From the cell containing the given text, extract its center point as [X, Y] coordinate. 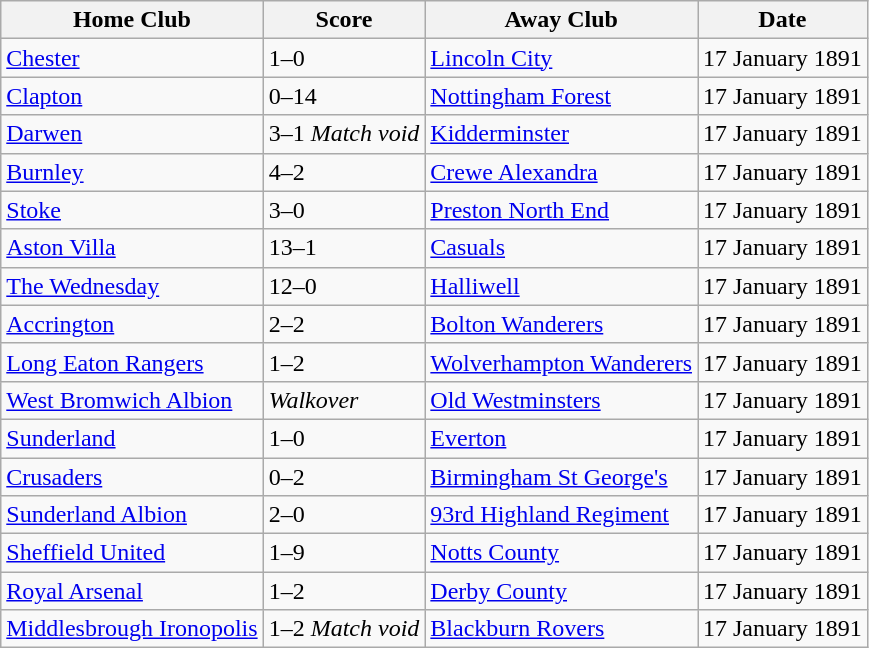
West Bromwich Albion [132, 400]
Halliwell [562, 286]
Preston North End [562, 210]
Lincoln City [562, 58]
Derby County [562, 591]
Kidderminster [562, 134]
Clapton [132, 96]
1–2 Match void [344, 629]
Old Westminsters [562, 400]
4–2 [344, 172]
Walkover [344, 400]
3–0 [344, 210]
Everton [562, 438]
2–0 [344, 515]
12–0 [344, 286]
Stoke [132, 210]
Nottingham Forest [562, 96]
Away Club [562, 20]
Sunderland Albion [132, 515]
Middlesbrough Ironopolis [132, 629]
Accrington [132, 324]
3–1 Match void [344, 134]
Score [344, 20]
0–14 [344, 96]
The Wednesday [132, 286]
Home Club [132, 20]
Burnley [132, 172]
0–2 [344, 477]
Blackburn Rovers [562, 629]
Wolverhampton Wanderers [562, 362]
Notts County [562, 553]
Bolton Wanderers [562, 324]
Sunderland [132, 438]
1–9 [344, 553]
2–2 [344, 324]
Long Eaton Rangers [132, 362]
Crewe Alexandra [562, 172]
Casuals [562, 248]
Royal Arsenal [132, 591]
Birmingham St George's [562, 477]
Aston Villa [132, 248]
Date [783, 20]
Crusaders [132, 477]
Sheffield United [132, 553]
93rd Highland Regiment [562, 515]
13–1 [344, 248]
Chester [132, 58]
Darwen [132, 134]
